Scan for the cell matching the given text and deliver its [x, y] coordinate at center. 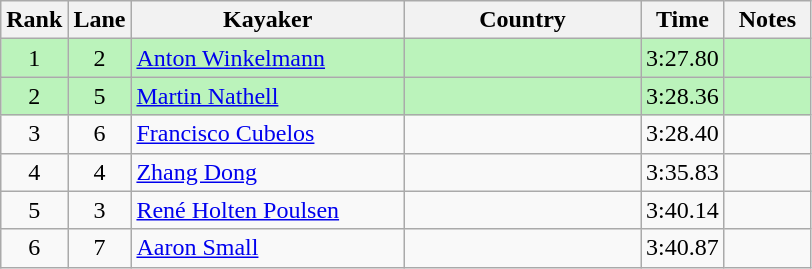
Francisco Cubelos [268, 134]
Aaron Small [268, 248]
1 [34, 58]
Zhang Dong [268, 172]
3:40.14 [683, 210]
Lane [100, 20]
Kayaker [268, 20]
3:27.80 [683, 58]
7 [100, 248]
3:40.87 [683, 248]
René Holten Poulsen [268, 210]
Time [683, 20]
Notes [767, 20]
3:28.40 [683, 134]
3:28.36 [683, 96]
3:35.83 [683, 172]
Anton Winkelmann [268, 58]
Martin Nathell [268, 96]
Rank [34, 20]
Country [522, 20]
